Detect which cell encompasses the target text, then output its (x, y) center coordinate. 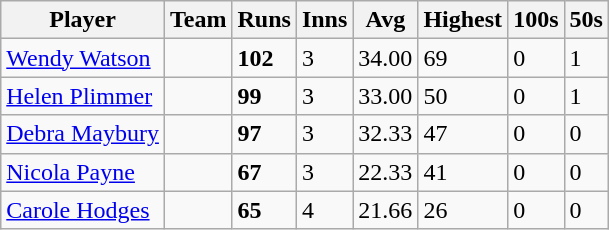
Nicola Payne (83, 172)
22.33 (386, 172)
69 (463, 58)
Debra Maybury (83, 134)
97 (264, 134)
Avg (386, 20)
65 (264, 210)
Wendy Watson (83, 58)
Carole Hodges (83, 210)
47 (463, 134)
50 (463, 96)
26 (463, 210)
Runs (264, 20)
Inns (324, 20)
99 (264, 96)
102 (264, 58)
33.00 (386, 96)
100s (536, 20)
Highest (463, 20)
Player (83, 20)
Team (198, 20)
34.00 (386, 58)
41 (463, 172)
4 (324, 210)
Helen Plimmer (83, 96)
50s (586, 20)
21.66 (386, 210)
32.33 (386, 134)
67 (264, 172)
